Determine the [x, y] coordinate at the center of the cell enclosing the given text.  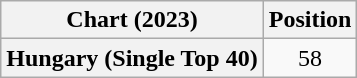
Hungary (Single Top 40) [132, 58]
58 [310, 58]
Position [310, 20]
Chart (2023) [132, 20]
